Scan for the cell matching the given text and deliver its (X, Y) coordinate at center. 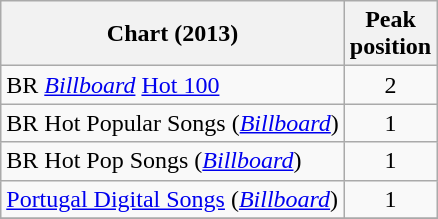
BR Billboard Hot 100 (173, 85)
Peakposition (390, 34)
2 (390, 85)
BR Hot Popular Songs (Billboard) (173, 123)
BR Hot Pop Songs (Billboard) (173, 161)
Portugal Digital Songs (Billboard) (173, 199)
Chart (2013) (173, 34)
